Pinpoint the cell where the given text exists, returning its (X, Y) midpoint coordinate. 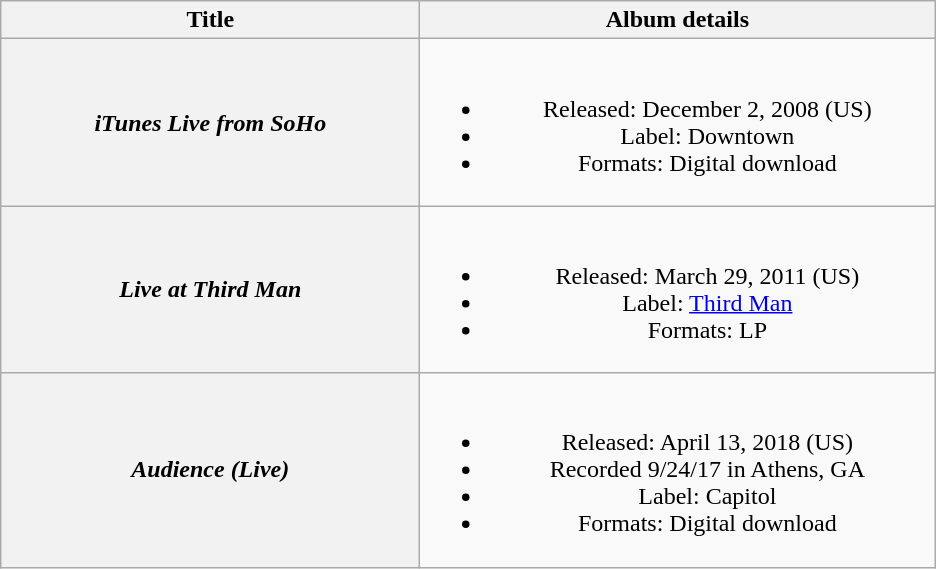
Released: December 2, 2008 (US)Label: DowntownFormats: Digital download (678, 122)
Album details (678, 20)
Live at Third Man (210, 290)
Title (210, 20)
iTunes Live from SoHo (210, 122)
Audience (Live) (210, 470)
Released: March 29, 2011 (US)Label: Third ManFormats: LP (678, 290)
Released: April 13, 2018 (US)Recorded 9/24/17 in Athens, GALabel: CapitolFormats: Digital download (678, 470)
